Return the (X, Y) coordinate for the center point of the cell that contains the specified text.  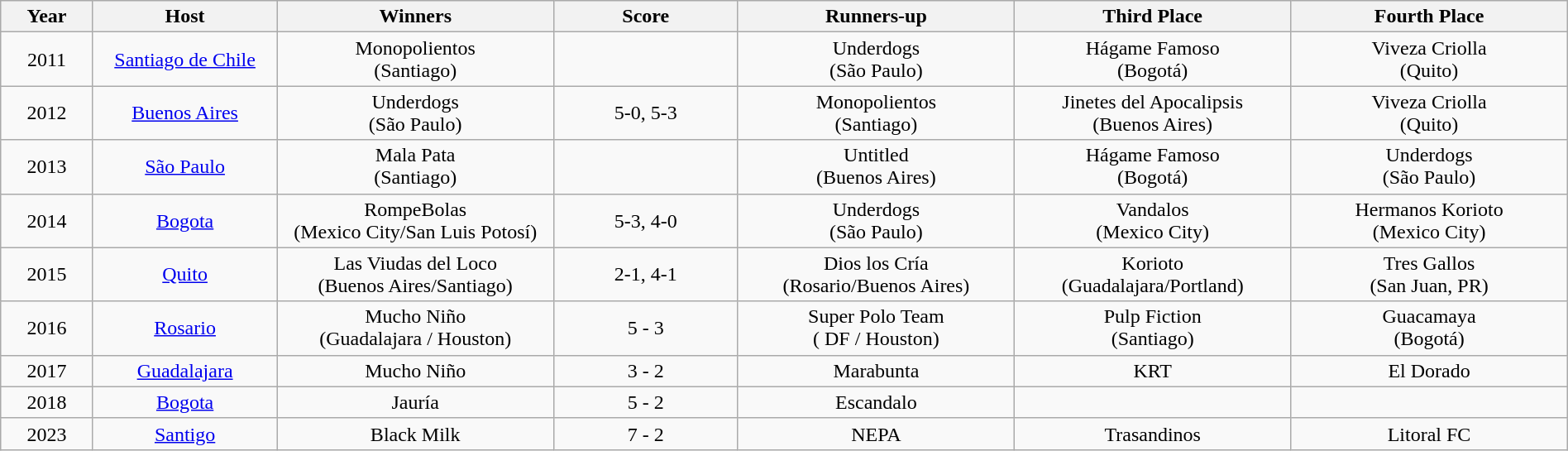
El Dorado (1429, 371)
Buenos Aires (185, 113)
Year (46, 17)
Litoral FC (1429, 434)
Jinetes del Apocalipsis (Buenos Aires) (1153, 113)
5-0, 5-3 (645, 113)
Third Place (1153, 17)
Mala Pata (Santiago) (415, 167)
Mucho Niño (415, 371)
Pulp Fiction(Santiago) (1153, 328)
5 - 2 (645, 402)
Runners-up (876, 17)
2017 (46, 371)
Quito (185, 275)
Korioto (Guadalajara/Portland) (1153, 275)
7 - 2 (645, 434)
Santigo (185, 434)
2016 (46, 328)
RompeBolas (Mexico City/San Luis Potosí) (415, 220)
2018 (46, 402)
2011 (46, 60)
2-1, 4-1 (645, 275)
Marabunta (876, 371)
São Paulo (185, 167)
NEPA (876, 434)
KRT (1153, 371)
5 - 3 (645, 328)
Untitled (Buenos Aires) (876, 167)
Super Polo Team( DF / Houston) (876, 328)
Guacamaya(Bogotá) (1429, 328)
2012 (46, 113)
3 - 2 (645, 371)
Dios los Cría (Rosario/Buenos Aires) (876, 275)
Guadalajara (185, 371)
5-3, 4-0 (645, 220)
Winners (415, 17)
Trasandinos (1153, 434)
Score (645, 17)
Fourth Place (1429, 17)
Santiago de Chile (185, 60)
Vandalos (Mexico City) (1153, 220)
Hermanos Korioto (Mexico City) (1429, 220)
Las Viudas del Loco (Buenos Aires/Santiago) (415, 275)
Rosario (185, 328)
2015 (46, 275)
Escandalo (876, 402)
Host (185, 17)
2013 (46, 167)
2023 (46, 434)
Black Milk (415, 434)
2014 (46, 220)
Tres Gallos (San Juan, PR) (1429, 275)
Jauría (415, 402)
Mucho Niño(Guadalajara / Houston) (415, 328)
